For the text-containing cell, return its midpoint in [X, Y] coordinate format. 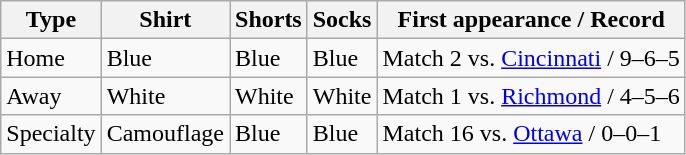
Shorts [269, 20]
First appearance / Record [531, 20]
Shirt [165, 20]
Match 1 vs. Richmond / 4–5–6 [531, 96]
Type [51, 20]
Specialty [51, 134]
Camouflage [165, 134]
Socks [342, 20]
Match 16 vs. Ottawa / 0–0–1 [531, 134]
Home [51, 58]
Match 2 vs. Cincinnati / 9–6–5 [531, 58]
Away [51, 96]
